Capture the cell that displays the provided text and extract its [x, y] central coordinate. 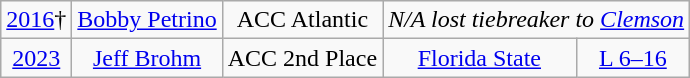
Florida State [480, 58]
ACC 2nd Place [302, 58]
ACC Atlantic [302, 20]
2023 [36, 58]
Bobby Petrino [147, 20]
N/A lost tiebreaker to Clemson [536, 20]
2016† [36, 20]
Jeff Brohm [147, 58]
L 6–16 [633, 58]
